Detect which cell encompasses the target text, then output its [x, y] center coordinate. 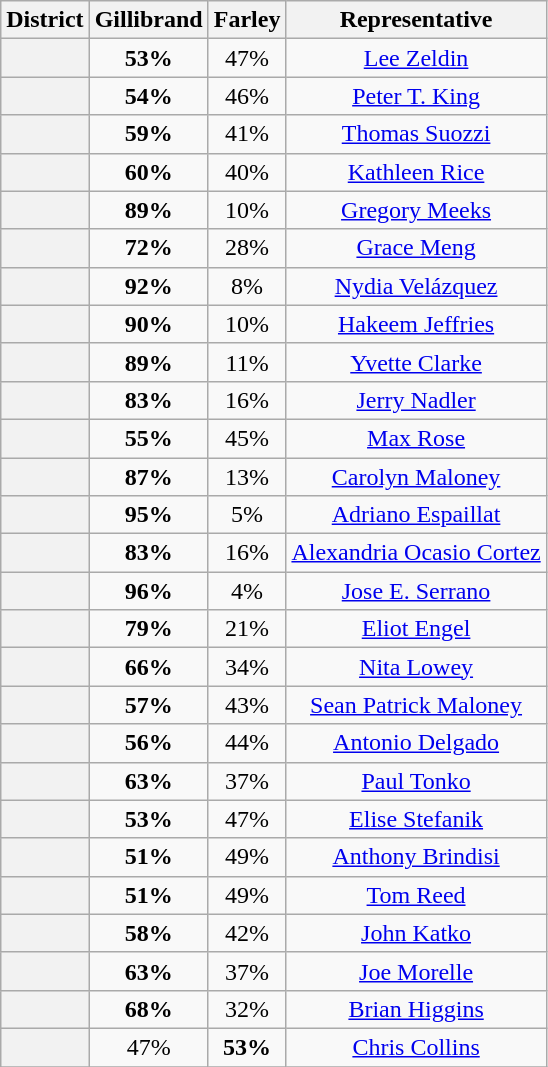
66% [148, 667]
Brian Higgins [416, 1009]
District [45, 20]
Alexandria Ocasio Cortez [416, 553]
Nita Lowey [416, 667]
4% [247, 591]
28% [247, 248]
Sean Patrick Maloney [416, 705]
34% [247, 667]
41% [247, 134]
Eliot Engel [416, 629]
13% [247, 477]
58% [148, 933]
92% [148, 286]
Max Rose [416, 438]
72% [148, 248]
Antonio Delgado [416, 743]
45% [247, 438]
Farley [247, 20]
55% [148, 438]
Peter T. King [416, 96]
Elise Stefanik [416, 819]
32% [247, 1009]
Jerry Nadler [416, 400]
87% [148, 477]
96% [148, 591]
42% [247, 933]
Thomas Suozzi [416, 134]
79% [148, 629]
Kathleen Rice [416, 172]
Nydia Velázquez [416, 286]
Hakeem Jeffries [416, 324]
60% [148, 172]
95% [148, 515]
Gillibrand [148, 20]
John Katko [416, 933]
Anthony Brindisi [416, 857]
Joe Morelle [416, 971]
90% [148, 324]
43% [247, 705]
11% [247, 362]
Grace Meng [416, 248]
68% [148, 1009]
Jose E. Serrano [416, 591]
Tom Reed [416, 895]
44% [247, 743]
Carolyn Maloney [416, 477]
Adriano Espaillat [416, 515]
Paul Tonko [416, 781]
8% [247, 286]
5% [247, 515]
Representative [416, 20]
57% [148, 705]
56% [148, 743]
Lee Zeldin [416, 58]
40% [247, 172]
59% [148, 134]
46% [247, 96]
Chris Collins [416, 1047]
54% [148, 96]
Gregory Meeks [416, 210]
Yvette Clarke [416, 362]
21% [247, 629]
